Locate the cell with the specified text and output its [x, y] center coordinate. 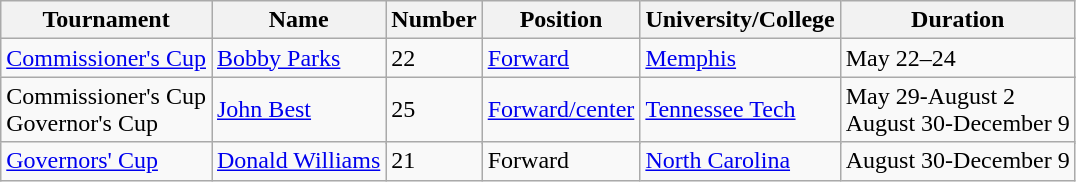
Governors' Cup [106, 161]
Tennessee Tech [740, 110]
Memphis [740, 58]
Commissioner's Cup [106, 58]
North Carolina [740, 161]
Commissioner's Cup Governor's Cup [106, 110]
May 22–24 [958, 58]
University/College [740, 20]
Name [299, 20]
John Best [299, 110]
22 [434, 58]
Bobby Parks [299, 58]
Tournament [106, 20]
Number [434, 20]
Donald Williams [299, 161]
May 29-August 2 August 30-December 9 [958, 110]
August 30-December 9 [958, 161]
Duration [958, 20]
25 [434, 110]
Forward/center [561, 110]
21 [434, 161]
Position [561, 20]
